Provide the [x, y] coordinate of the cell's center where the given text is located.  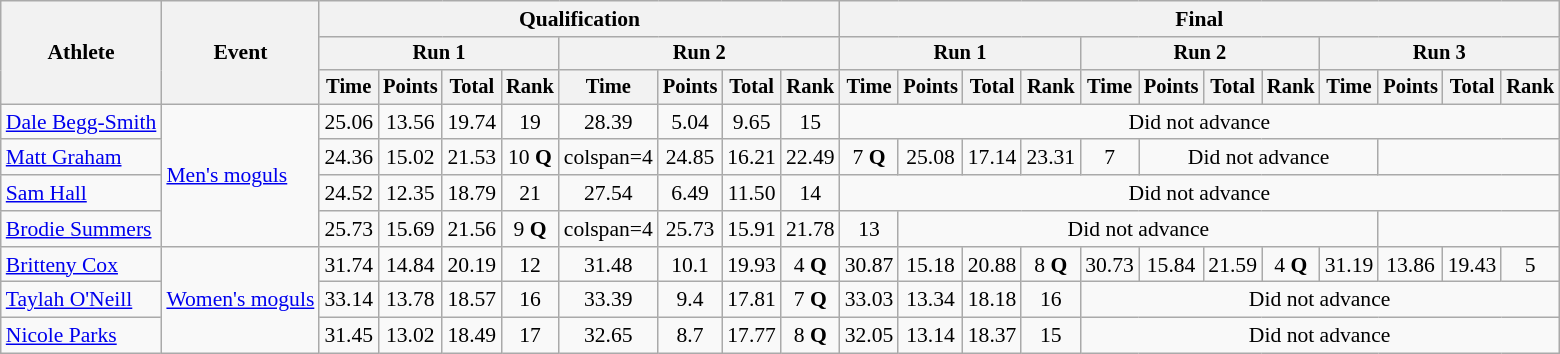
21.56 [472, 229]
33.03 [870, 300]
13.86 [1410, 265]
32.65 [608, 336]
13 [870, 229]
21.59 [1232, 265]
30.73 [1110, 265]
15.69 [410, 229]
Event [240, 52]
13.56 [410, 122]
11.50 [752, 193]
Taylah O'Neill [82, 300]
6.49 [690, 193]
13.78 [410, 300]
27.54 [608, 193]
24.36 [348, 158]
Matt Graham [82, 158]
31.19 [1350, 265]
19.43 [1472, 265]
18.37 [992, 336]
17.14 [992, 158]
30.87 [870, 265]
21 [530, 193]
Men's moguls [240, 175]
Nicole Parks [82, 336]
Women's moguls [240, 300]
31.45 [348, 336]
24.85 [690, 158]
21.53 [472, 158]
17.77 [752, 336]
Britteny Cox [82, 265]
7 [1110, 158]
15.84 [1171, 265]
5 [1530, 265]
9.65 [752, 122]
10 Q [530, 158]
25.08 [930, 158]
Qualification [579, 19]
19.74 [472, 122]
18.79 [472, 193]
20.88 [992, 265]
10.1 [690, 265]
15.18 [930, 265]
19 [530, 122]
33.39 [608, 300]
24.52 [348, 193]
31.48 [608, 265]
9.4 [690, 300]
32.05 [870, 336]
25.06 [348, 122]
18.57 [472, 300]
5.04 [690, 122]
17 [530, 336]
14.84 [410, 265]
21.78 [810, 229]
20.19 [472, 265]
28.39 [608, 122]
Final [1200, 19]
22.49 [810, 158]
12.35 [410, 193]
17.81 [752, 300]
13.02 [410, 336]
15.91 [752, 229]
13.34 [930, 300]
13.14 [930, 336]
15.02 [410, 158]
Brodie Summers [82, 229]
8.7 [690, 336]
16.21 [752, 158]
Sam Hall [82, 193]
Run 3 [1440, 54]
18.18 [992, 300]
19.93 [752, 265]
31.74 [348, 265]
14 [810, 193]
9 Q [530, 229]
12 [530, 265]
18.49 [472, 336]
33.14 [348, 300]
Athlete [82, 52]
Dale Begg-Smith [82, 122]
23.31 [1050, 158]
